Return the [X, Y] coordinate for the center point of the cell that contains the specified text.  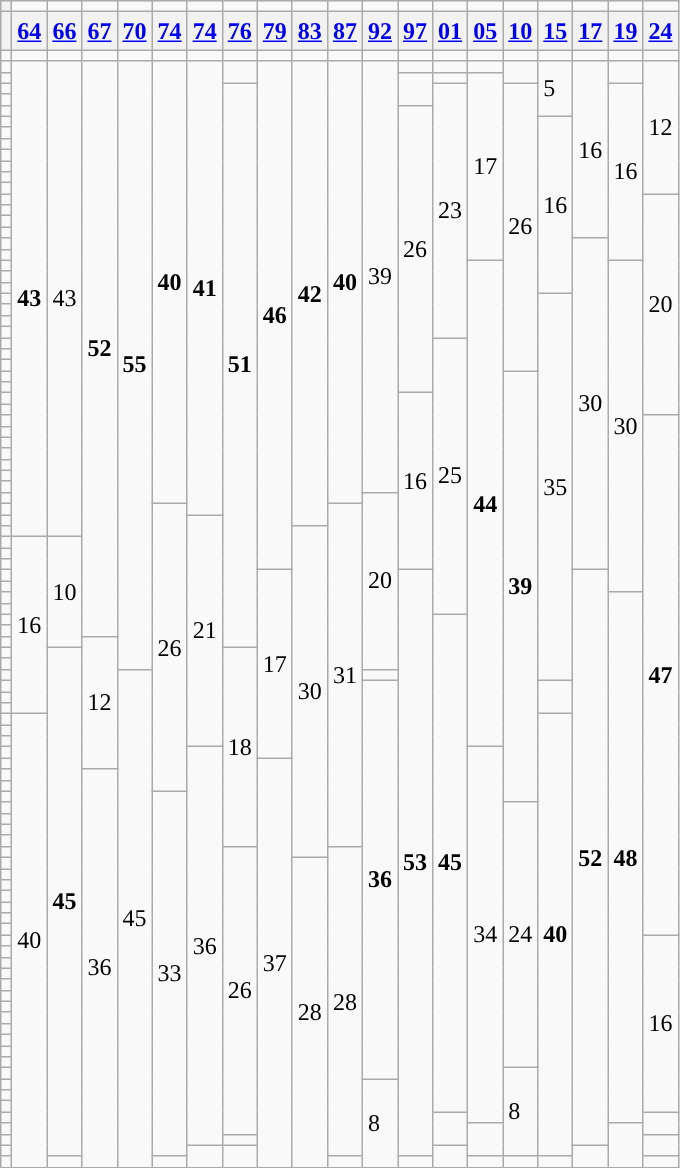
46 [274, 316]
70 [134, 31]
47 [660, 675]
31 [344, 674]
67 [100, 31]
53 [416, 863]
66 [64, 31]
25 [450, 476]
35 [556, 486]
19 [626, 31]
5 [556, 88]
64 [30, 31]
76 [240, 31]
05 [486, 31]
15 [556, 31]
37 [274, 962]
83 [310, 31]
55 [134, 365]
42 [310, 294]
87 [344, 31]
51 [240, 365]
97 [416, 31]
01 [450, 31]
79 [274, 31]
34 [486, 935]
18 [240, 746]
44 [486, 504]
21 [204, 630]
92 [380, 31]
48 [626, 858]
23 [450, 210]
33 [170, 974]
41 [204, 288]
